Determine the [x, y] coordinate at the center of the cell enclosing the given text.  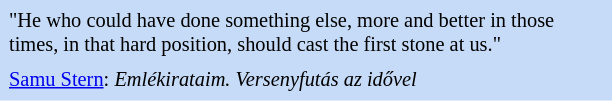
"He who could have done something else, more and better in those times, in that hard position, should cast the first stone at us." [306, 34]
Samu Stern: Emlékirataim. Versenyfutás az idővel [306, 80]
